Return (x, y) of the center of cell containing provided text 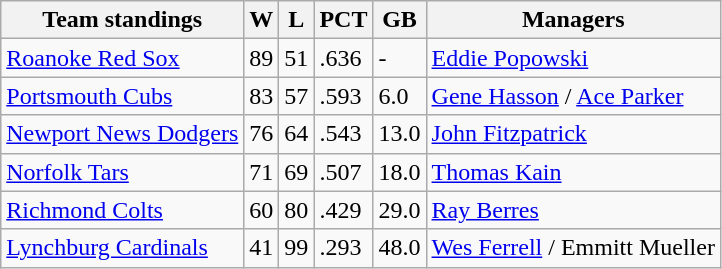
18.0 (400, 172)
Gene Hasson / Ace Parker (573, 96)
.593 (344, 96)
89 (262, 58)
.293 (344, 248)
60 (262, 210)
69 (296, 172)
76 (262, 134)
64 (296, 134)
Managers (573, 20)
71 (262, 172)
Ray Berres (573, 210)
John Fitzpatrick (573, 134)
57 (296, 96)
- (400, 58)
51 (296, 58)
Norfolk Tars (122, 172)
.636 (344, 58)
99 (296, 248)
29.0 (400, 210)
PCT (344, 20)
L (296, 20)
Thomas Kain (573, 172)
Roanoke Red Sox (122, 58)
Newport News Dodgers (122, 134)
13.0 (400, 134)
Eddie Popowski (573, 58)
48.0 (400, 248)
GB (400, 20)
Team standings (122, 20)
.507 (344, 172)
.429 (344, 210)
6.0 (400, 96)
Richmond Colts (122, 210)
Lynchburg Cardinals (122, 248)
80 (296, 210)
W (262, 20)
Wes Ferrell / Emmitt Mueller (573, 248)
41 (262, 248)
Portsmouth Cubs (122, 96)
83 (262, 96)
.543 (344, 134)
